Detect which cell encompasses the target text, then output its [X, Y] center coordinate. 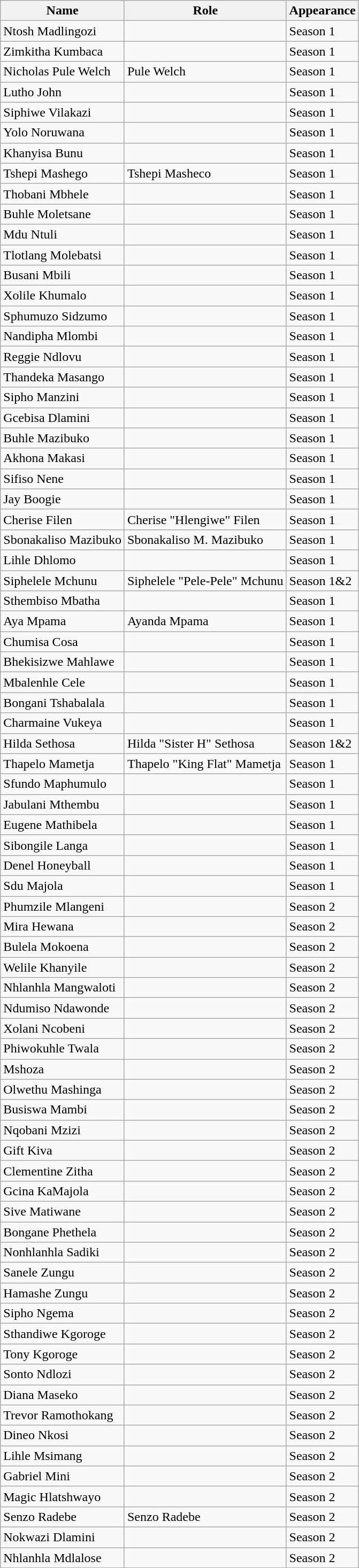
Ntosh Madlingozi [63, 31]
Cherise "Hlengiwe" Filen [205, 519]
Chumisa Cosa [63, 642]
Bulela Mokoena [63, 947]
Tshepi Mashego [63, 173]
Phiwokuhle Twala [63, 1049]
Bongane Phethela [63, 1232]
Nhlanhla Mdlalose [63, 1558]
Aya Mpama [63, 621]
Nicholas Pule Welch [63, 72]
Siphelele "Pele-Pele" Mchunu [205, 580]
Siphelele Mchunu [63, 580]
Jay Boogie [63, 499]
Denel Honeyball [63, 865]
Buhle Moletsane [63, 214]
Nandipha Mlombi [63, 336]
Diana Maseko [63, 1395]
Lihle Dhlomo [63, 560]
Ayanda Mpama [205, 621]
Busiswa Mambi [63, 1110]
Gabriel Mini [63, 1476]
Appearance [322, 11]
Siphiwe Vilakazi [63, 112]
Xolile Khumalo [63, 296]
Bhekisizwe Mahlawe [63, 662]
Zimkitha Kumbaca [63, 51]
Trevor Ramothokang [63, 1415]
Sphumuzo Sidzumo [63, 316]
Thapelo "King Flat" Mametja [205, 764]
Sonto Ndlozi [63, 1374]
Thapelo Mametja [63, 764]
Magic Hlatshwayo [63, 1496]
Dineo Nkosi [63, 1435]
Busani Mbili [63, 275]
Nokwazi Dlamini [63, 1537]
Tlotlang Molebatsi [63, 255]
Hamashe Zungu [63, 1293]
Khanyisa Bunu [63, 153]
Sive Matiwane [63, 1211]
Phumzile Mlangeni [63, 906]
Pule Welch [205, 72]
Clementine Zitha [63, 1171]
Lutho John [63, 92]
Sthandiwe Kgoroge [63, 1334]
Mshoza [63, 1069]
Mdu Ntuli [63, 234]
Sipho Ngema [63, 1313]
Bongani Tshabalala [63, 703]
Name [63, 11]
Sbonakaliso M. Mazibuko [205, 540]
Xolani Ncobeni [63, 1028]
Nonhlanhla Sadiki [63, 1252]
Buhle Mazibuko [63, 438]
Gcebisa Dlamini [63, 418]
Ndumiso Ndawonde [63, 1008]
Lihle Msimang [63, 1456]
Sanele Zungu [63, 1273]
Mbalenhle Cele [63, 682]
Yolo Noruwana [63, 133]
Reggie Ndlovu [63, 357]
Eugene Mathibela [63, 825]
Mira Hewana [63, 927]
Nhlanhla Mangwaloti [63, 988]
Tony Kgoroge [63, 1354]
Nqobani Mzizi [63, 1130]
Charmaine Vukeya [63, 723]
Sipho Manzini [63, 397]
Hilda "Sister H" Sethosa [205, 743]
Sdu Majola [63, 886]
Tshepi Masheco [205, 173]
Sbonakaliso Mazibuko [63, 540]
Olwethu Mashinga [63, 1089]
Akhona Makasi [63, 458]
Cherise Filen [63, 519]
Sthembiso Mbatha [63, 601]
Hilda Sethosa [63, 743]
Thandeka Masango [63, 377]
Role [205, 11]
Gift Kiva [63, 1150]
Welile Khanyile [63, 967]
Sibongile Langa [63, 845]
Gcina KaMajola [63, 1191]
Thobani Mbhele [63, 194]
Jabulani Mthembu [63, 804]
Sifiso Nene [63, 479]
Sfundo Maphumulo [63, 784]
